Determine the [X, Y] coordinate at the center of the cell enclosing the given text.  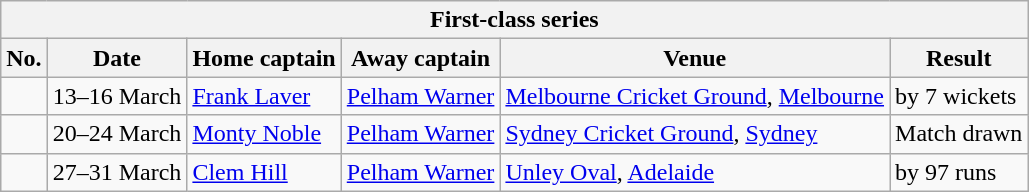
Away captain [420, 58]
Venue [695, 58]
by 97 runs [959, 172]
Match drawn [959, 134]
Home captain [264, 58]
Sydney Cricket Ground, Sydney [695, 134]
No. [24, 58]
Unley Oval, Adelaide [695, 172]
20–24 March [117, 134]
Melbourne Cricket Ground, Melbourne [695, 96]
27–31 March [117, 172]
Date [117, 58]
Frank Laver [264, 96]
First-class series [514, 20]
Monty Noble [264, 134]
Clem Hill [264, 172]
13–16 March [117, 96]
Result [959, 58]
by 7 wickets [959, 96]
